Return the [X, Y] coordinate for the center point of the cell that contains the specified text.  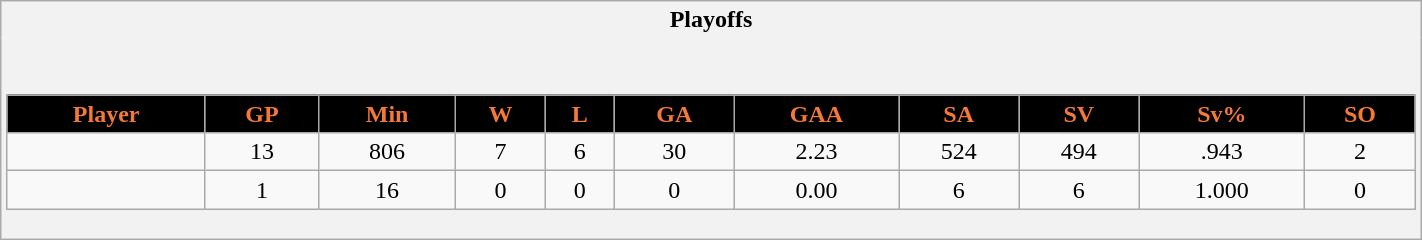
Player [106, 114]
0.00 [816, 190]
SO [1360, 114]
13 [262, 152]
W [500, 114]
1.000 [1222, 190]
L [580, 114]
806 [388, 152]
2.23 [816, 152]
Player GP Min W L GA GAA SA SV Sv% SO 13 806 7 6 30 2.23 524 494 .943 2 1 16 0 0 0 0.00 6 6 1.000 0 [711, 138]
2 [1360, 152]
GAA [816, 114]
GP [262, 114]
.943 [1222, 152]
524 [959, 152]
SA [959, 114]
Min [388, 114]
16 [388, 190]
494 [1079, 152]
1 [262, 190]
7 [500, 152]
SV [1079, 114]
Playoffs [711, 20]
Sv% [1222, 114]
GA [674, 114]
30 [674, 152]
